Identify which cell holds the provided text, then report its [x, y] central coordinate. 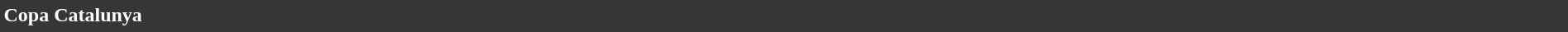
Copa Catalunya [784, 15]
